Output the [X, Y] coordinate of the center of the cell containing the given text.  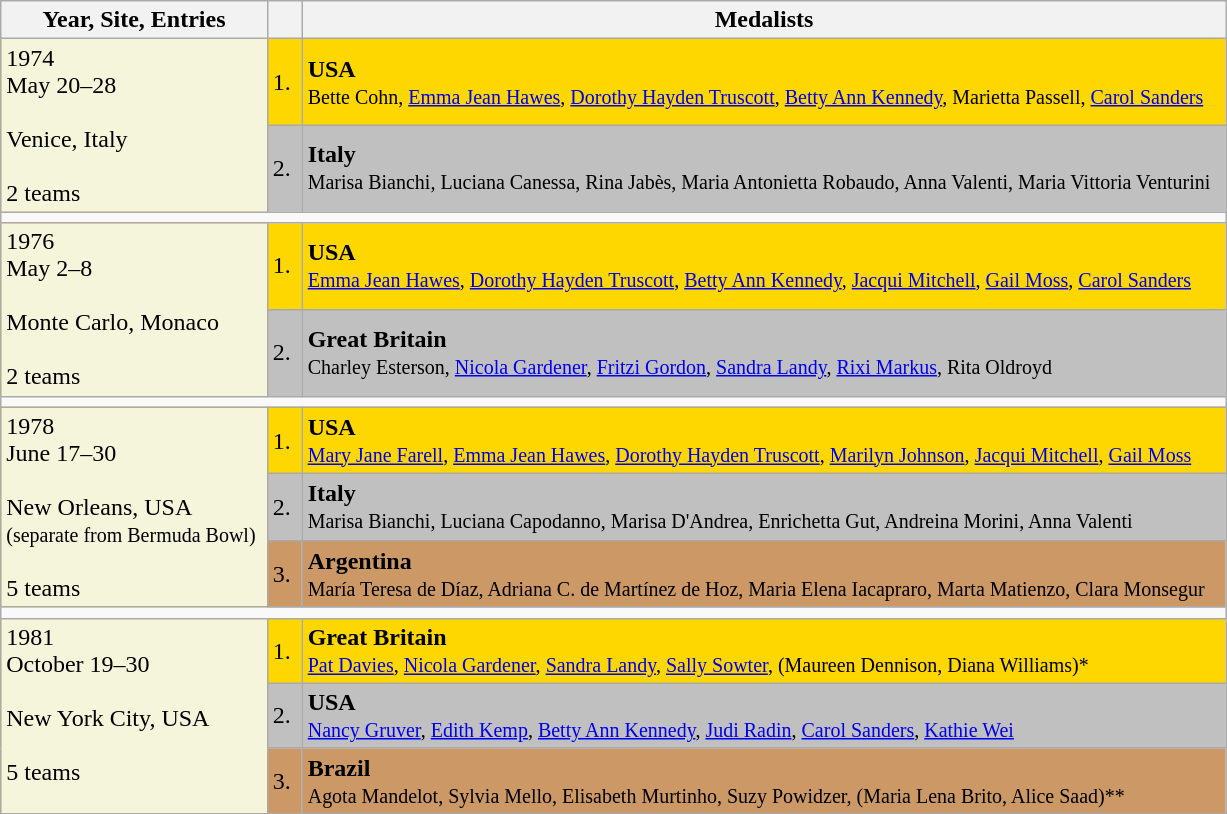
Year, Site, Entries [134, 20]
1981October 19–30 New York City, USA 5 teams [134, 716]
USA Nancy Gruver, Edith Kemp, Betty Ann Kennedy, Judi Radin, Carol Sanders, Kathie Wei [764, 716]
USA Emma Jean Hawes, Dorothy Hayden Truscott, Betty Ann Kennedy, Jacqui Mitchell, Gail Moss, Carol Sanders [764, 266]
1974May 20–28 Venice, Italy 2 teams [134, 126]
USA Bette Cohn, Emma Jean Hawes, Dorothy Hayden Truscott, Betty Ann Kennedy, Marietta Passell, Carol Sanders [764, 82]
Argentina María Teresa de Díaz, Adriana C. de Martínez de Hoz, Maria Elena Iacapraro, Marta Matienzo, Clara Monsegur [764, 574]
Great Britain Charley Esterson, Nicola Gardener, Fritzi Gordon, Sandra Landy, Rixi Markus, Rita Oldroyd [764, 352]
Medalists [764, 20]
Italy Marisa Bianchi, Luciana Canessa, Rina Jabès, Maria Antonietta Robaudo, Anna Valenti, Maria Vittoria Venturini [764, 168]
USA Mary Jane Farell, Emma Jean Hawes, Dorothy Hayden Truscott, Marilyn Johnson, Jacqui Mitchell, Gail Moss [764, 440]
Brazil Agota Mandelot, Sylvia Mello, Elisabeth Murtinho, Suzy Powidzer, (Maria Lena Brito, Alice Saad)** [764, 780]
1978June 17–30 New Orleans, USA (separate from Bermuda Bowl) 5 teams [134, 507]
1976May 2–8 Monte Carlo, Monaco 2 teams [134, 310]
Italy Marisa Bianchi, Luciana Capodanno, Marisa D'Andrea, Enrichetta Gut, Andreina Morini, Anna Valenti [764, 508]
Great Britain Pat Davies, Nicola Gardener, Sandra Landy, Sally Sowter, (Maureen Dennison, Diana Williams)* [764, 650]
